Return [x, y] of the center of cell containing provided text 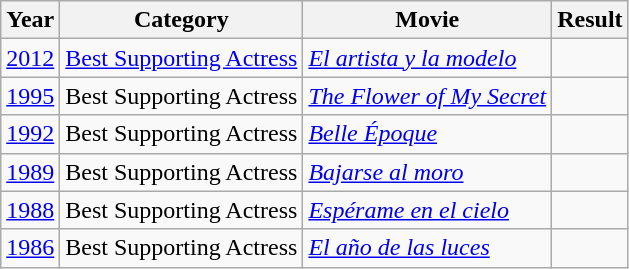
2012 [30, 58]
1986 [30, 248]
Year [30, 20]
1988 [30, 210]
1989 [30, 172]
Result [590, 20]
El año de las luces [428, 248]
The Flower of My Secret [428, 96]
Espérame en el cielo [428, 210]
Movie [428, 20]
Category [182, 20]
1992 [30, 134]
Bajarse al moro [428, 172]
Belle Époque [428, 134]
1995 [30, 96]
El artista y la modelo [428, 58]
